Capture the cell that displays the provided text and extract its (X, Y) central coordinate. 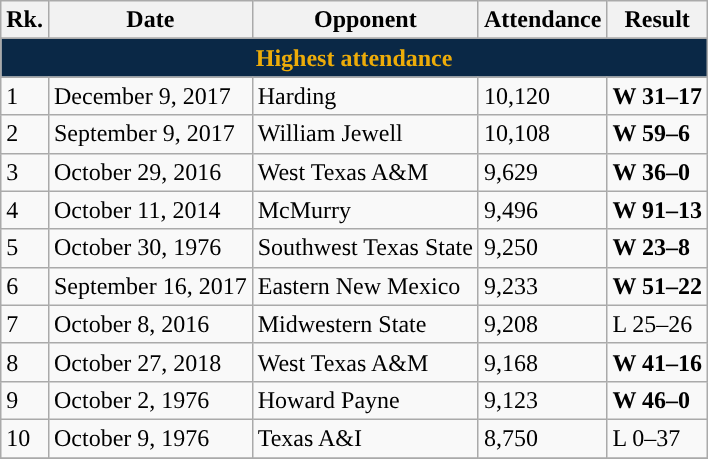
3 (25, 172)
W 59–6 (658, 134)
Opponent (365, 20)
October 30, 1976 (150, 248)
9,123 (542, 400)
L 25–26 (658, 324)
W 46–0 (658, 400)
Southwest Texas State (365, 248)
10,120 (542, 96)
W 91–13 (658, 210)
October 27, 2018 (150, 362)
4 (25, 210)
W 36–0 (658, 172)
September 9, 2017 (150, 134)
9,208 (542, 324)
Highest attendance (354, 58)
Midwestern State (365, 324)
Texas A&I (365, 438)
L 0–37 (658, 438)
9,168 (542, 362)
1 (25, 96)
October 2, 1976 (150, 400)
10,108 (542, 134)
W 31–17 (658, 96)
McMurry (365, 210)
8,750 (542, 438)
Harding (365, 96)
October 29, 2016 (150, 172)
October 8, 2016 (150, 324)
9,233 (542, 286)
Result (658, 20)
6 (25, 286)
9,629 (542, 172)
2 (25, 134)
October 11, 2014 (150, 210)
9,496 (542, 210)
Date (150, 20)
W 51–22 (658, 286)
December 9, 2017 (150, 96)
9,250 (542, 248)
8 (25, 362)
W 41–16 (658, 362)
W 23–8 (658, 248)
William Jewell (365, 134)
Attendance (542, 20)
9 (25, 400)
10 (25, 438)
7 (25, 324)
5 (25, 248)
Eastern New Mexico (365, 286)
October 9, 1976 (150, 438)
Howard Payne (365, 400)
September 16, 2017 (150, 286)
Rk. (25, 20)
